For the text-containing cell, return its midpoint in [X, Y] coordinate format. 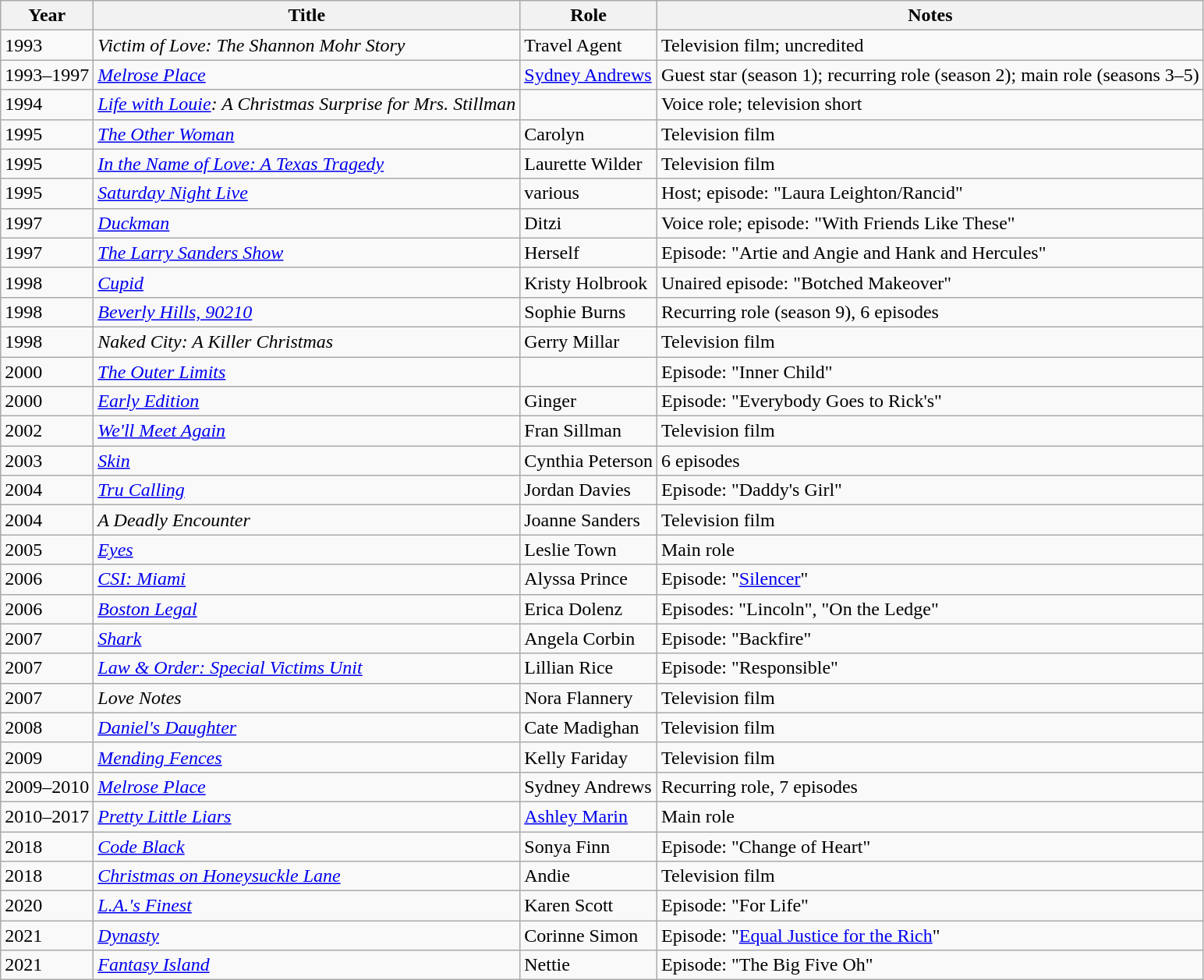
We'll Meet Again [307, 431]
Episode: "For Life" [930, 906]
CSI: Miami [307, 579]
Mending Fences [307, 757]
Episode: "Everybody Goes to Rick's" [930, 402]
Episode: "Change of Heart" [930, 846]
Episode: "Backfire" [930, 639]
Kelly Fariday [589, 757]
Code Black [307, 846]
Role [589, 16]
Alyssa Prince [589, 579]
Andie [589, 876]
Voice role; episode: "With Friends Like These" [930, 223]
Boston Legal [307, 609]
Daniel's Daughter [307, 727]
various [589, 193]
Jordan Davies [589, 490]
Sophie Burns [589, 312]
Episode: "Inner Child" [930, 372]
2009 [47, 757]
Karen Scott [589, 906]
Dynasty [307, 936]
Corinne Simon [589, 936]
Television film; uncredited [930, 45]
Fran Sillman [589, 431]
Episode: "Artie and Angie and Hank and Hercules" [930, 253]
Episode: "Equal Justice for the Rich" [930, 936]
Episode: "Silencer" [930, 579]
Life with Louie: A Christmas Surprise for Mrs. Stillman [307, 104]
Laurette Wilder [589, 164]
2010–2017 [47, 816]
2003 [47, 461]
Cynthia Peterson [589, 461]
Episode: "Responsible" [930, 668]
Saturday Night Live [307, 193]
Recurring role, 7 episodes [930, 787]
Leslie Town [589, 550]
Recurring role (season 9), 6 episodes [930, 312]
Erica Dolenz [589, 609]
Carolyn [589, 134]
Nora Flannery [589, 698]
Victim of Love: The Shannon Mohr Story [307, 45]
Voice role; television short [930, 104]
The Other Woman [307, 134]
Angela Corbin [589, 639]
Unaired episode: "Botched Makeover" [930, 282]
Beverly Hills, 90210 [307, 312]
Naked City: A Killer Christmas [307, 341]
2020 [47, 906]
2009–2010 [47, 787]
Fantasy Island [307, 965]
Episode: "The Big Five Oh" [930, 965]
Pretty Little Liars [307, 816]
Cupid [307, 282]
A Deadly Encounter [307, 520]
2008 [47, 727]
Sonya Finn [589, 846]
Kristy Holbrook [589, 282]
Ashley Marin [589, 816]
Herself [589, 253]
Episodes: "Lincoln", "On the Ledge" [930, 609]
2002 [47, 431]
In the Name of Love: A Texas Tragedy [307, 164]
Guest star (season 1); recurring role (season 2); main role (seasons 3–5) [930, 75]
Episode: "Daddy's Girl" [930, 490]
Tru Calling [307, 490]
2005 [47, 550]
Lillian Rice [589, 668]
1993 [47, 45]
Love Notes [307, 698]
Nettie [589, 965]
The Larry Sanders Show [307, 253]
The Outer Limits [307, 372]
Early Edition [307, 402]
Notes [930, 16]
Eyes [307, 550]
Ditzi [589, 223]
6 episodes [930, 461]
Ginger [589, 402]
1994 [47, 104]
Law & Order: Special Victims Unit [307, 668]
Travel Agent [589, 45]
Skin [307, 461]
L.A.'s Finest [307, 906]
Joanne Sanders [589, 520]
Title [307, 16]
Cate Madighan [589, 727]
Year [47, 16]
Shark [307, 639]
Host; episode: "Laura Leighton/Rancid" [930, 193]
Duckman [307, 223]
Christmas on Honeysuckle Lane [307, 876]
Gerry Millar [589, 341]
1993–1997 [47, 75]
